For the text-containing cell, return its midpoint in (x, y) coordinate format. 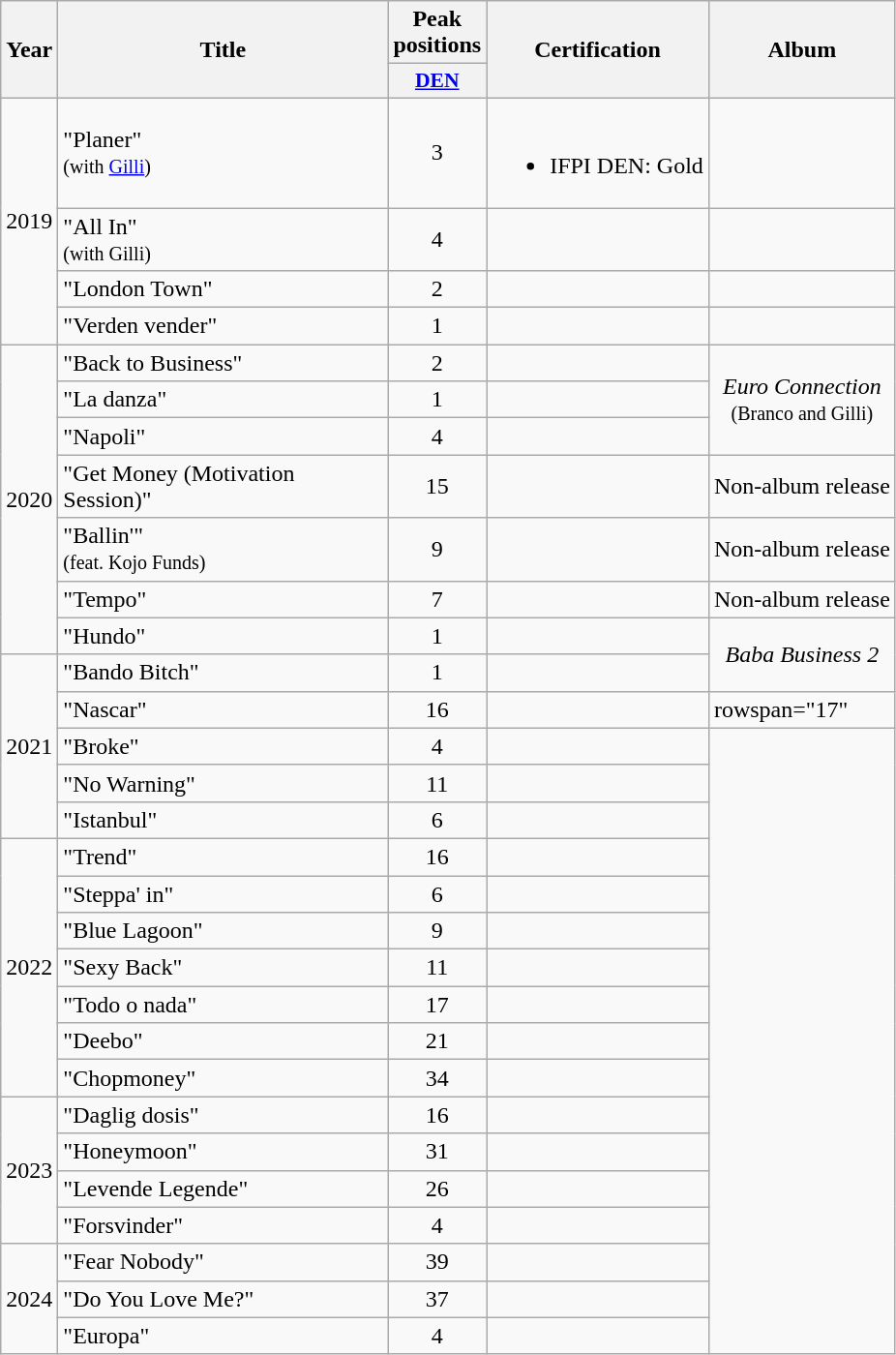
Peak positions (437, 33)
3 (437, 153)
"Hundo" (223, 636)
"Steppa' in" (223, 893)
"Trend" (223, 857)
"Bando Bitch" (223, 673)
"Europa" (223, 1336)
"London Town" (223, 289)
rowspan="17" (801, 709)
"Do You Love Me?" (223, 1299)
7 (437, 599)
2021 (29, 746)
17 (437, 1005)
"Get Money (Motivation Session)" (223, 486)
Title (223, 50)
"Levende Legende" (223, 1189)
2024 (29, 1299)
Album (801, 50)
IFPI DEN: Gold (598, 153)
"Nascar" (223, 709)
DEN (437, 81)
Year (29, 50)
"Fear Nobody" (223, 1262)
2023 (29, 1170)
31 (437, 1152)
"Back to Business" (223, 363)
34 (437, 1078)
"Ballin'"(feat. Kojo Funds) (223, 550)
2022 (29, 967)
"Deebo" (223, 1041)
"Chopmoney" (223, 1078)
"Broke" (223, 746)
Certification (598, 50)
"Planer"(with Gilli) (223, 153)
21 (437, 1041)
"No Warning" (223, 783)
Baba Business 2 (801, 654)
"Todo o nada" (223, 1005)
"Forsvinder" (223, 1225)
37 (437, 1299)
Euro Connection (Branco and Gilli) (801, 400)
26 (437, 1189)
"Honeymoon" (223, 1152)
2020 (29, 499)
"Istanbul" (223, 820)
"All In"(with Gilli) (223, 238)
"Napoli" (223, 437)
15 (437, 486)
"Sexy Back" (223, 968)
"Verden vender" (223, 326)
"La danza" (223, 400)
"Daglig dosis" (223, 1115)
39 (437, 1262)
"Tempo" (223, 599)
2019 (29, 221)
"Blue Lagoon" (223, 931)
